Determine the (x, y) coordinate at the center of the cell enclosing the given text.  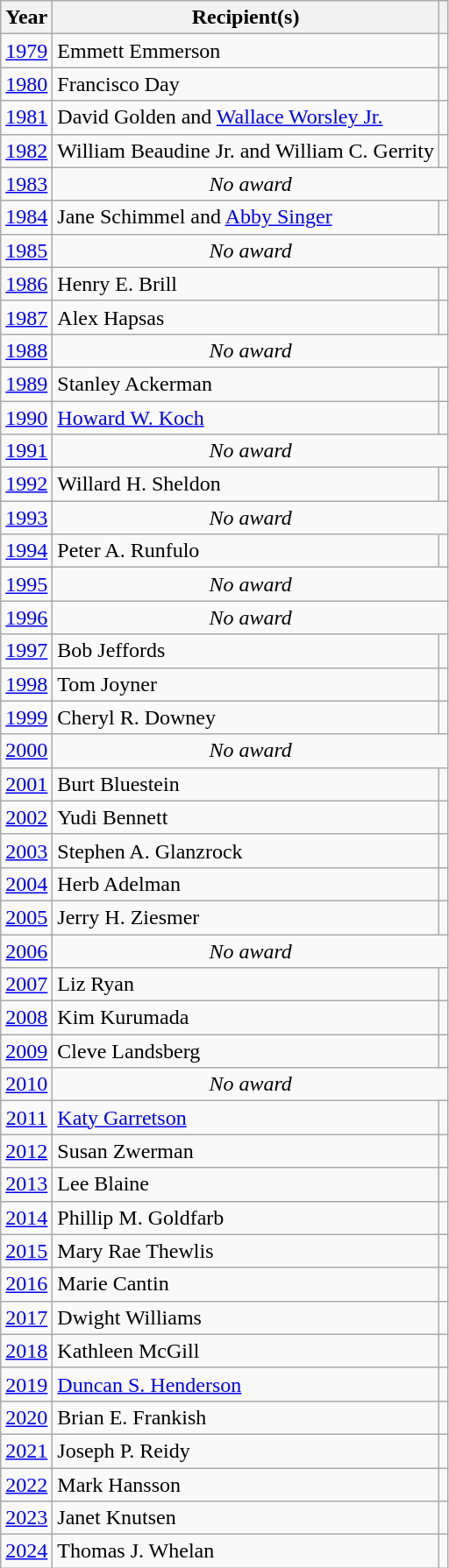
William Beaudine Jr. and William C. Gerrity (246, 151)
2000 (26, 751)
Herb Adelman (246, 884)
1988 (26, 350)
1991 (26, 451)
1993 (26, 518)
2021 (26, 1451)
1979 (26, 51)
1982 (26, 151)
Brian E. Frankish (246, 1417)
2016 (26, 1284)
2006 (26, 950)
2008 (26, 1018)
Katy Garretson (246, 1118)
2024 (26, 1551)
Thomas J. Whelan (246, 1551)
2001 (26, 784)
2012 (26, 1151)
2005 (26, 917)
2014 (26, 1218)
1990 (26, 418)
Willard H. Sheldon (246, 484)
2011 (26, 1118)
Peter A. Runfulo (246, 551)
2019 (26, 1384)
Dwight Williams (246, 1317)
Duncan S. Henderson (246, 1384)
Stephen A. Glanzrock (246, 851)
2002 (26, 817)
2022 (26, 1485)
2009 (26, 1051)
Janet Knutsen (246, 1518)
1981 (26, 117)
1983 (26, 184)
Jerry H. Ziesmer (246, 917)
Alex Hapsas (246, 317)
2015 (26, 1251)
Recipient(s) (246, 18)
2013 (26, 1184)
Howard W. Koch (246, 418)
Burt Bluestein (246, 784)
Mark Hansson (246, 1485)
1995 (26, 584)
1984 (26, 217)
2018 (26, 1351)
2004 (26, 884)
2007 (26, 985)
Jane Schimmel and Abby Singer (246, 217)
Lee Blaine (246, 1184)
Henry E. Brill (246, 284)
Liz Ryan (246, 985)
Yudi Bennett (246, 817)
Kim Kurumada (246, 1018)
Stanley Ackerman (246, 384)
2023 (26, 1518)
Mary Rae Thewlis (246, 1251)
Tom Joyner (246, 684)
1986 (26, 284)
2003 (26, 851)
2017 (26, 1317)
1985 (26, 251)
David Golden and Wallace Worsley Jr. (246, 117)
1998 (26, 684)
1980 (26, 84)
Bob Jeffords (246, 651)
Francisco Day (246, 84)
Cleve Landsberg (246, 1051)
Kathleen McGill (246, 1351)
Susan Zwerman (246, 1151)
1987 (26, 317)
2020 (26, 1417)
Emmett Emmerson (246, 51)
Cheryl R. Downey (246, 717)
Year (26, 18)
1996 (26, 618)
1992 (26, 484)
Marie Cantin (246, 1284)
1999 (26, 717)
1997 (26, 651)
Phillip M. Goldfarb (246, 1218)
2010 (26, 1084)
Joseph P. Reidy (246, 1451)
1989 (26, 384)
1994 (26, 551)
